Return (X, Y) of the center of cell containing provided text 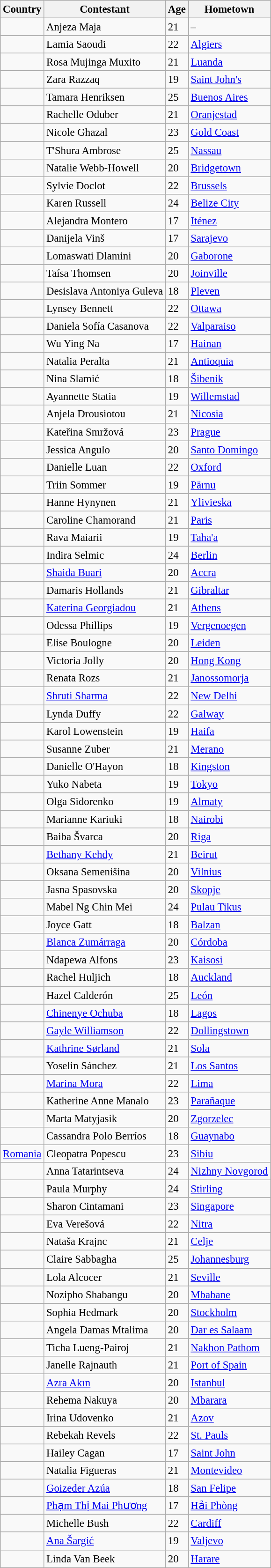
Natalia Peralta (105, 362)
Sibiu (229, 1154)
Anjela Drousiotou (105, 414)
Iténez (229, 221)
Oxford (229, 467)
Vilnius (229, 872)
León (229, 995)
Rosa Mujinga Muxito (105, 62)
Zara Razzaq (105, 80)
Katerina Georgiadou (105, 608)
Haifa (229, 731)
Cleopatra Popescu (105, 1154)
Lagos (229, 1013)
Baiba Švarca (105, 837)
Ndapewa Alfons (105, 960)
Vergenoegen (229, 626)
Shaida Buari (105, 573)
Gayle Williamson (105, 1030)
Nicosia (229, 414)
Rebekah Revels (105, 1435)
Antioquia (229, 362)
Lomaswati Dlamini (105, 256)
Natalie Webb-Howell (105, 168)
Celje (229, 1242)
Olga Sidorenko (105, 802)
Danielle O'Hayon (105, 766)
Janossomorja (229, 679)
Natalia Figueras (105, 1471)
T'Shura Ambrose (105, 150)
– (229, 27)
San Felipe (229, 1488)
Taísa Thomsen (105, 274)
Nataša Krajnc (105, 1242)
Kateřina Smržová (105, 432)
Los Santos (229, 1066)
Valparaiso (229, 326)
Damaris Hollands (105, 591)
Indira Selmic (105, 555)
Chinenye Ochuba (105, 1013)
Johannesburg (229, 1259)
Dollingstown (229, 1030)
Contestant (105, 9)
Singapore (229, 1206)
Valjevo (229, 1541)
Hải Phòng (229, 1506)
Nizhny Novgorod (229, 1171)
Sharon Cintamani (105, 1206)
Gibraltar (229, 591)
Daniela Sofía Casanova (105, 326)
Lynda Duffy (105, 714)
Hazel Calderón (105, 995)
Kaisosi (229, 960)
Lynsey Bennett (105, 309)
Lamia Saoudi (105, 44)
Gold Coast (229, 133)
Tokyo (229, 784)
Riga (229, 837)
Prague (229, 432)
Zgorzelec (229, 1118)
Hong Kong (229, 661)
Anjeza Maja (105, 27)
Rachelle Oduber (105, 115)
Hailey Cagan (105, 1453)
Belize City (229, 203)
Mbabane (229, 1294)
Nitra (229, 1224)
Joyce Gatt (105, 925)
Beirut (229, 854)
Goizeder Azúa (105, 1488)
Ticha Lueng-Pairoj (105, 1347)
Guaynabo (229, 1136)
Dar es Salaam (229, 1330)
Lola Alcocer (105, 1277)
Claire Sabbagha (105, 1259)
Accra (229, 573)
Rehema Nakuya (105, 1400)
Mabel Ng Chin Mei (105, 907)
Paris (229, 520)
Córdoba (229, 942)
Danielle Luan (105, 467)
Anna Tatarintseva (105, 1171)
Cardiff (229, 1524)
Paula Murphy (105, 1189)
Nicole Ghazal (105, 133)
New Delhi (229, 696)
Nina Slamić (105, 379)
Kathrine Sørland (105, 1048)
Karen Russell (105, 203)
Cassandra Polo Berríos (105, 1136)
Bethany Kehdy (105, 854)
Blanca Zumárraga (105, 942)
Seville (229, 1277)
Age (177, 9)
Šibenik (229, 379)
Tamara Henriksen (105, 97)
Saint John's (229, 80)
Elise Boulogne (105, 643)
Kingston (229, 766)
Eva Verešová (105, 1224)
Buenos Aires (229, 97)
Ana Šargić (105, 1541)
Yoselin Sánchez (105, 1066)
Azov (229, 1418)
Azra Akın (105, 1383)
Jessica Angulo (105, 450)
Sylvie Doclot (105, 185)
Athens (229, 608)
Danijela Vinš (105, 238)
Phạm Thị Mai Phương (105, 1506)
Irina Udovenko (105, 1418)
Berlin (229, 555)
Yuko Nabeta (105, 784)
Pleven (229, 291)
Gaborone (229, 256)
Nakhon Pathom (229, 1347)
Galway (229, 714)
Pulau Tikus (229, 907)
Desislava Antoniya Guleva (105, 291)
Santo Domingo (229, 450)
Sola (229, 1048)
Rava Maiarii (105, 538)
Victoria Jolly (105, 661)
Katherine Anne Manalo (105, 1101)
Shruti Sharma (105, 696)
Angela Damas Mtalima (105, 1330)
Jasna Spasovska (105, 890)
Willemstad (229, 397)
Linda Van Beek (105, 1559)
Oksana Semenišina (105, 872)
St. Pauls (229, 1435)
Bridgetown (229, 168)
Nairobi (229, 819)
Janelle Rajnauth (105, 1365)
Ylivieska (229, 503)
Renata Rozs (105, 679)
Mbarara (229, 1400)
Marina Mora (105, 1083)
Triin Sommer (105, 485)
Port of Spain (229, 1365)
Hometown (229, 9)
Oranjestad (229, 115)
Marta Matyjasik (105, 1118)
Marianne Kariuki (105, 819)
Stirling (229, 1189)
Hainan (229, 344)
Nozipho Shabangu (105, 1294)
Balzan (229, 925)
Hanne Hynynen (105, 503)
Caroline Chamorand (105, 520)
Brussels (229, 185)
Country (22, 9)
Wu Ying Na (105, 344)
Parañaque (229, 1101)
Odessa Phillips (105, 626)
Romania (22, 1154)
Taha'a (229, 538)
Ottawa (229, 309)
Susanne Zuber (105, 749)
Pärnu (229, 485)
Merano (229, 749)
Nassau (229, 150)
Almaty (229, 802)
Skopje (229, 890)
Karol Lowenstein (105, 731)
Joinville (229, 274)
Harare (229, 1559)
Sarajevo (229, 238)
Michelle Bush (105, 1524)
Saint John (229, 1453)
Stockholm (229, 1312)
Lima (229, 1083)
Algiers (229, 44)
Sophia Hedmark (105, 1312)
Auckland (229, 978)
Luanda (229, 62)
Montevideo (229, 1471)
Leiden (229, 643)
Alejandra Montero (105, 221)
Istanbul (229, 1383)
Ayannette Statia (105, 397)
Rachel Huljich (105, 978)
